Search for the cell housing the specified text and yield its (X, Y) center coordinate. 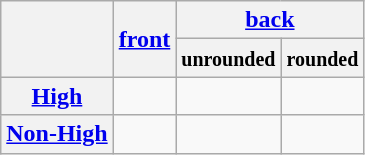
Non-High (57, 134)
rounded (322, 58)
back (270, 20)
unrounded (228, 58)
front (144, 39)
High (57, 96)
